Detect which cell encompasses the target text, then output its [x, y] center coordinate. 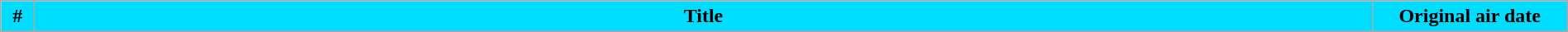
Title [703, 16]
# [18, 16]
Original air date [1470, 16]
